Pinpoint the cell where the given text exists, returning its (x, y) midpoint coordinate. 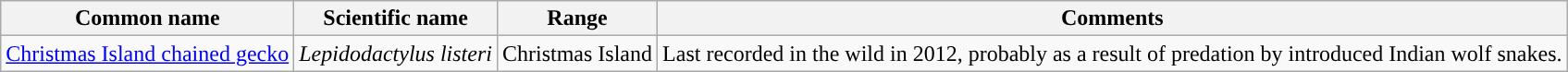
Comments (1112, 18)
Last recorded in the wild in 2012, probably as a result of predation by introduced Indian wolf snakes. (1112, 54)
Lepidodactylus listeri (396, 54)
Scientific name (396, 18)
Christmas Island chained gecko (148, 54)
Christmas Island (577, 54)
Common name (148, 18)
Range (577, 18)
